Identify which cell holds the provided text, then report its [x, y] central coordinate. 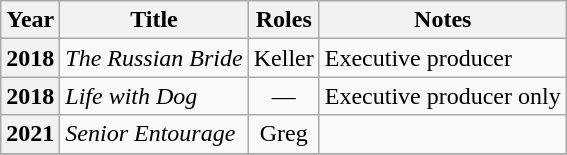
Title [154, 20]
Greg [284, 134]
Notes [442, 20]
Executive producer only [442, 96]
2021 [30, 134]
Roles [284, 20]
Executive producer [442, 58]
— [284, 96]
Life with Dog [154, 96]
The Russian Bride [154, 58]
Senior Entourage [154, 134]
Year [30, 20]
Keller [284, 58]
